Determine the (X, Y) coordinate at the center of the cell enclosing the given text.  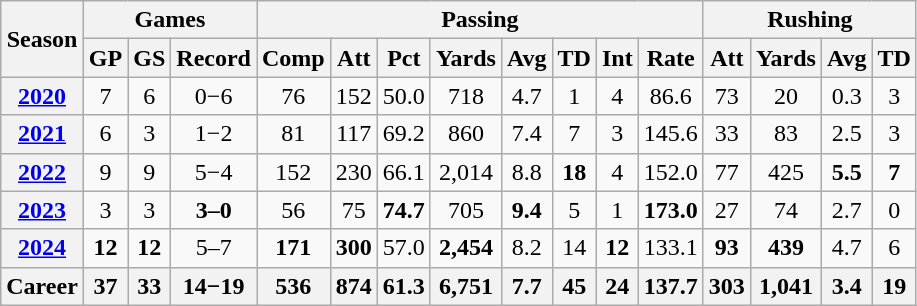
50.0 (404, 96)
1,041 (786, 286)
874 (354, 286)
6,751 (466, 286)
117 (354, 134)
133.1 (670, 248)
5–7 (214, 248)
300 (354, 248)
5−4 (214, 172)
74 (786, 210)
2.7 (846, 210)
2.5 (846, 134)
439 (786, 248)
76 (293, 96)
705 (466, 210)
536 (293, 286)
77 (726, 172)
2022 (42, 172)
3.4 (846, 286)
20 (786, 96)
24 (617, 286)
2021 (42, 134)
2,014 (466, 172)
137.7 (670, 286)
69.2 (404, 134)
Passing (480, 20)
152.0 (670, 172)
0 (894, 210)
Int (617, 58)
GS (150, 58)
145.6 (670, 134)
303 (726, 286)
14−19 (214, 286)
718 (466, 96)
2020 (42, 96)
7.7 (526, 286)
0−6 (214, 96)
Season (42, 39)
93 (726, 248)
Rate (670, 58)
19 (894, 286)
83 (786, 134)
56 (293, 210)
0.3 (846, 96)
171 (293, 248)
Rushing (810, 20)
GP (105, 58)
5.5 (846, 172)
860 (466, 134)
173.0 (670, 210)
27 (726, 210)
2024 (42, 248)
1−2 (214, 134)
230 (354, 172)
75 (354, 210)
7.4 (526, 134)
14 (574, 248)
57.0 (404, 248)
18 (574, 172)
Games (170, 20)
74.7 (404, 210)
66.1 (404, 172)
45 (574, 286)
9.4 (526, 210)
73 (726, 96)
61.3 (404, 286)
Career (42, 286)
425 (786, 172)
37 (105, 286)
8.8 (526, 172)
2023 (42, 210)
Record (214, 58)
3–0 (214, 210)
8.2 (526, 248)
5 (574, 210)
Comp (293, 58)
81 (293, 134)
2,454 (466, 248)
Pct (404, 58)
86.6 (670, 96)
